Capture the cell that displays the provided text and extract its (X, Y) central coordinate. 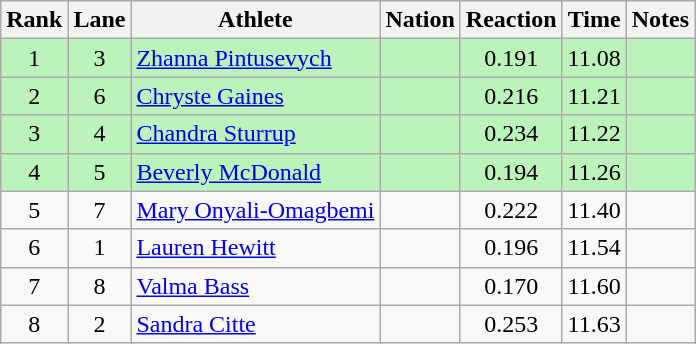
0.222 (511, 210)
Sandra Citte (256, 324)
0.216 (511, 96)
0.194 (511, 172)
Chryste Gaines (256, 96)
Notes (660, 20)
11.26 (594, 172)
Reaction (511, 20)
Zhanna Pintusevych (256, 58)
Athlete (256, 20)
11.40 (594, 210)
Rank (34, 20)
11.60 (594, 286)
Beverly McDonald (256, 172)
Time (594, 20)
11.22 (594, 134)
0.253 (511, 324)
0.234 (511, 134)
0.196 (511, 248)
Lane (100, 20)
Nation (420, 20)
0.170 (511, 286)
11.08 (594, 58)
Chandra Sturrup (256, 134)
11.21 (594, 96)
Valma Bass (256, 286)
Lauren Hewitt (256, 248)
11.63 (594, 324)
0.191 (511, 58)
11.54 (594, 248)
Mary Onyali-Omagbemi (256, 210)
